Determine the [x, y] coordinate at the center of the cell enclosing the given text.  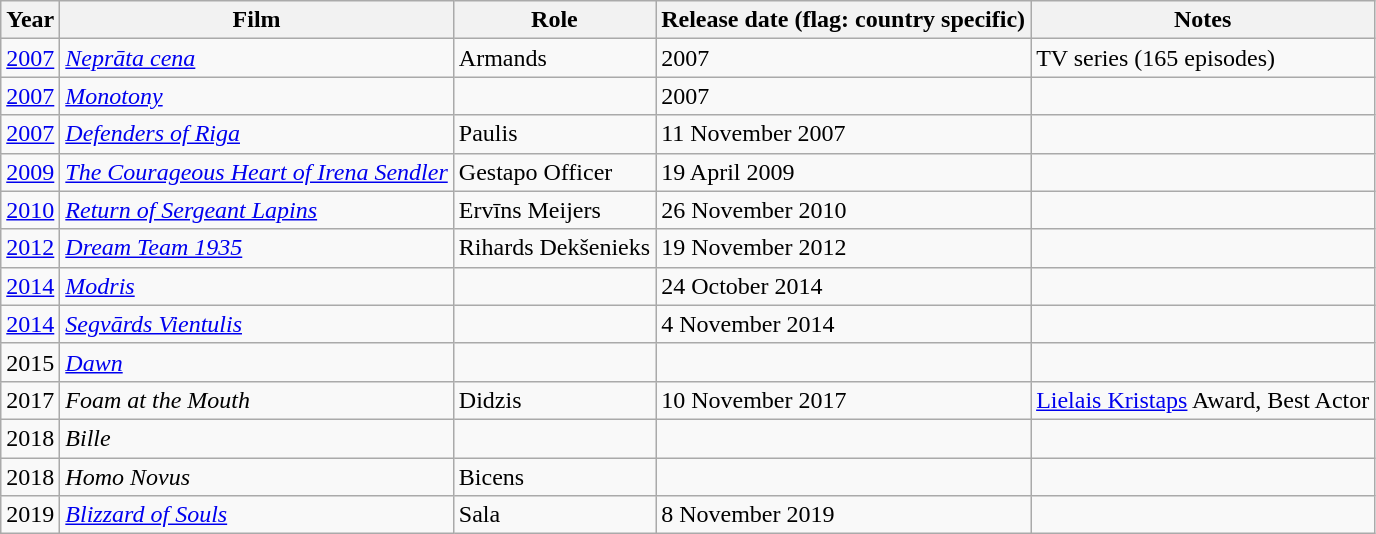
2017 [30, 400]
Monotony [256, 96]
2015 [30, 362]
Sala [554, 515]
Neprāta cena [256, 58]
Blizzard of Souls [256, 515]
Armands [554, 58]
26 November 2010 [844, 210]
Release date (flag: country specific) [844, 20]
Paulis [554, 134]
Didzis [554, 400]
2010 [30, 210]
Return of Sergeant Lapins [256, 210]
Bicens [554, 477]
11 November 2007 [844, 134]
Segvārds Vientulis [256, 324]
8 November 2019 [844, 515]
Lielais Kristaps Award, Best Actor [1203, 400]
Foam at the Mouth [256, 400]
4 November 2014 [844, 324]
Bille [256, 438]
Ervīns Meijers [554, 210]
2019 [30, 515]
Dream Team 1935 [256, 248]
2009 [30, 172]
Defenders of Riga [256, 134]
Year [30, 20]
Role [554, 20]
Rihards Dekšenieks [554, 248]
19 April 2009 [844, 172]
24 October 2014 [844, 286]
Gestapo Officer [554, 172]
Dawn [256, 362]
Notes [1203, 20]
Modris [256, 286]
TV series (165 episodes) [1203, 58]
2012 [30, 248]
Film [256, 20]
Homo Novus [256, 477]
The Courageous Heart of Irena Sendler [256, 172]
10 November 2017 [844, 400]
19 November 2012 [844, 248]
